Search for the cell housing the specified text and yield its [X, Y] center coordinate. 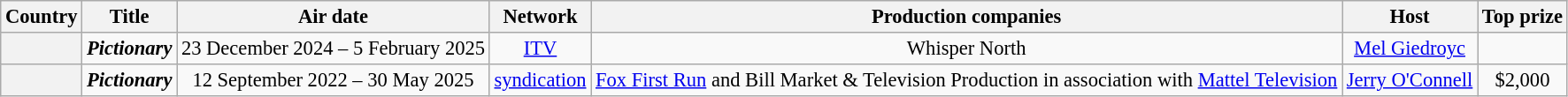
Network [540, 17]
Host [1410, 17]
Fox First Run and Bill Market & Television Production in association with Mattel Television [966, 80]
syndication [540, 80]
ITV [540, 48]
23 December 2024 – 5 February 2025 [334, 48]
$2,000 [1523, 80]
12 September 2022 – 30 May 2025 [334, 80]
Title [129, 17]
Top prize [1523, 17]
Air date [334, 17]
Production companies [966, 17]
Jerry O'Connell [1410, 80]
Whisper North [966, 48]
Mel Giedroyc [1410, 48]
Country [42, 17]
